Capture the cell that displays the provided text and extract its [x, y] central coordinate. 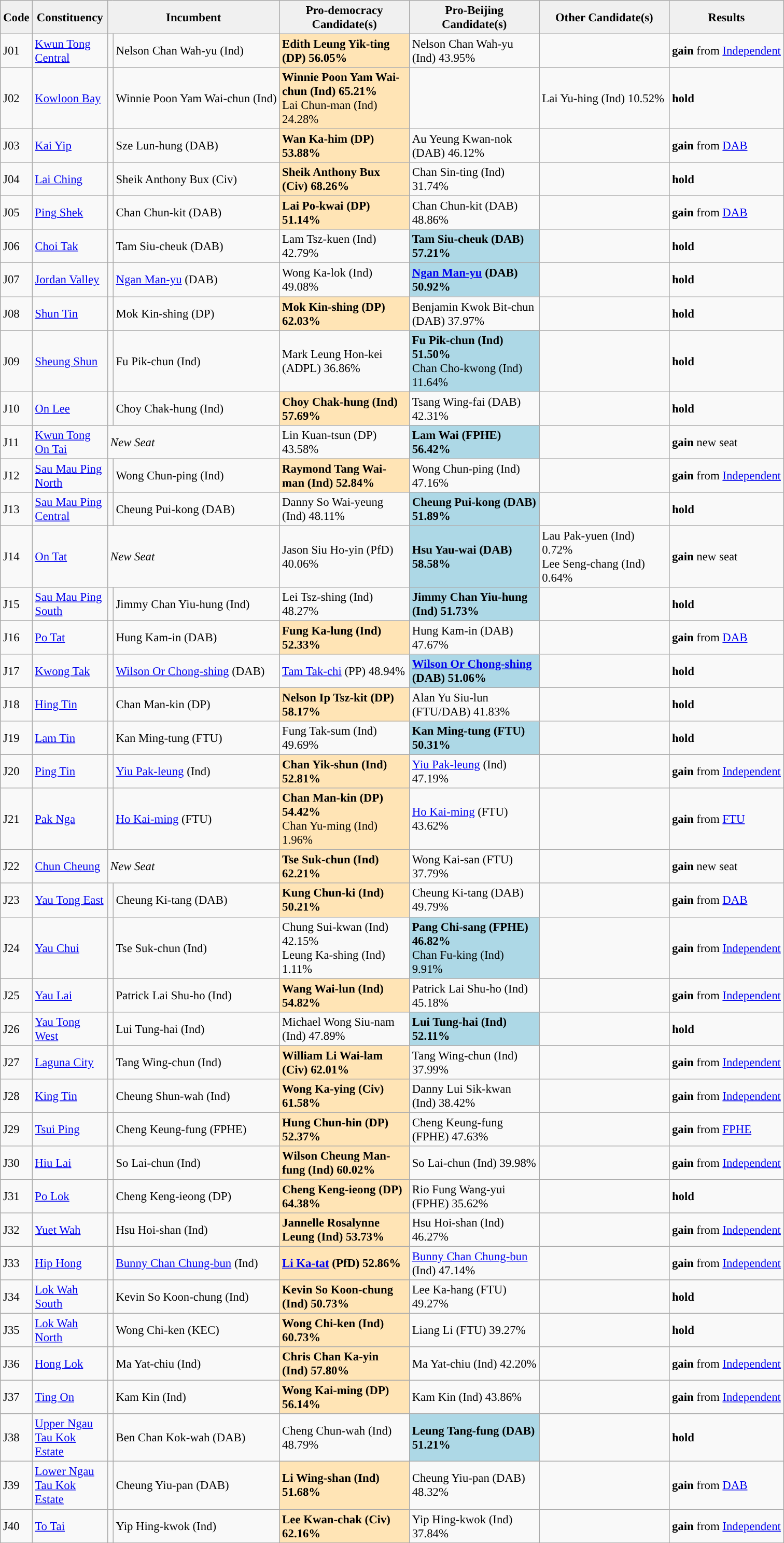
Sau Mau Ping South [70, 604]
Li Wing-shan (Ind) 51.68% [344, 1485]
J31 [17, 1196]
Lin Kuan-tsun (DP) 43.58% [344, 442]
Choy Chak-hung (Ind) 57.69% [344, 409]
Cheung Yiu-pan (DAB) [196, 1485]
Wong Ka-lok (Ind) 49.08% [344, 280]
Fung Ka-lung (Ind) 52.33% [344, 637]
On Lee [70, 409]
Kwun Tong Central [70, 51]
Wilson Cheung Man-fung (Ind) 60.02% [344, 1163]
Patrick Lai Shu-ho (Ind) 45.18% [474, 995]
J09 [17, 361]
Benjamin Kwok Bit-chun (DAB) 37.97% [474, 313]
Pang Chi-sang (FPHE) 46.82%Chan Fu-king (Ind) 9.91% [474, 947]
J39 [17, 1485]
Winnie Poon Yam Wai-chun (Ind) [196, 99]
Tsang Wing-fai (DAB) 42.31% [474, 409]
Upper Ngau Tau Kok Estate [70, 1438]
Pro-democracy Candidate(s) [344, 18]
Kam Kin (Ind) 43.86% [474, 1398]
So Lai-chun (Ind) 39.98% [474, 1163]
Lai Yu-hing (Ind) 10.52% [605, 99]
Danny So Wai-yeung (Ind) 48.11% [344, 509]
J03 [17, 146]
Lam Tsz-kuen (Ind) 42.79% [344, 246]
Yip Hing-kwok (Ind) 37.84% [474, 1526]
On Tat [70, 556]
Code [17, 18]
Kowloon Bay [70, 99]
Tam Siu-cheuk (DAB) [196, 246]
Lower Ngau Tau Kok Estate [70, 1485]
Wong Chun-ping (Ind) [196, 475]
Li Ka-tat (PfD) 52.86% [344, 1264]
Fu Pik-chun (Ind) [196, 361]
Fu Pik-chun (Ind) 51.50%Chan Cho-kwong (Ind) 11.64% [474, 361]
Ting On [70, 1398]
Wong Chun-ping (Ind) 47.16% [474, 475]
Hung Chun-hin (DP) 52.37% [344, 1129]
J24 [17, 947]
Winnie Poon Yam Wai-chun (Ind) 65.21%Lai Chun-man (Ind) 24.28% [344, 99]
J14 [17, 556]
Sheik Anthony Bux (Civ) 68.26% [344, 180]
Jordan Valley [70, 280]
Po Lok [70, 1196]
J06 [17, 246]
J13 [17, 509]
Alan Yu Siu-lun (FTU/DAB) 41.83% [474, 705]
Yau Chui [70, 947]
Chan Man-kin (DP) [196, 705]
Wong Chi-ken (Ind) 60.73% [344, 1330]
J25 [17, 995]
Cheng Keung-fung (FPHE) 47.63% [474, 1129]
J23 [17, 901]
J07 [17, 280]
Au Yeung Kwan-nok (DAB) 46.12% [474, 146]
Jason Siu Ho-yin (PfD) 40.06% [344, 556]
Tsui Ping [70, 1129]
To Tai [70, 1526]
Kan Ming-tung (FTU) [196, 738]
Chan Yik-shun (Ind) 52.81% [344, 772]
Wong Kai-ming (DP) 56.14% [344, 1398]
Chan Man-kin (DP) 54.42%Chan Yu-ming (Ind) 1.96% [344, 819]
Tam Tak-chi (PP) 48.94% [344, 671]
Sze Lun-hung (DAB) [196, 146]
J29 [17, 1129]
Lai Ching [70, 180]
Hsu Yau-wai (DAB) 58.58% [474, 556]
Yau Lai [70, 995]
Kung Chun-ki (Ind) 50.21% [344, 901]
Cheng Chun-wah (Ind) 48.79% [344, 1438]
Raymond Tang Wai-man (Ind) 52.84% [344, 475]
Choi Tak [70, 246]
Ma Yat-chiu (Ind) 42.20% [474, 1363]
Cheung Pui-kong (DAB) 51.89% [474, 509]
Hong Lok [70, 1363]
Ho Kai-ming (FTU) 43.62% [474, 819]
Results [727, 18]
Fung Tak-sum (Ind) 49.69% [344, 738]
Sheik Anthony Bux (Civ) [196, 180]
Ping Tin [70, 772]
Lee Ka-hang (FTU) 49.27% [474, 1297]
Yau Tong West [70, 1028]
Ma Yat-chiu (Ind) [196, 1363]
Tse Suk-chun (Ind) [196, 947]
Ben Chan Kok-wah (DAB) [196, 1438]
Kai Yip [70, 146]
gain from FTU [727, 819]
Lui Tung-hai (Ind) [196, 1028]
J12 [17, 475]
Tang Wing-chun (Ind) 37.99% [474, 1063]
Cheng Keung-fung (FPHE) [196, 1129]
Hung Kam-in (DAB) [196, 637]
J38 [17, 1438]
J26 [17, 1028]
Michael Wong Siu-nam (Ind) 47.89% [344, 1028]
Wilson Or Chong-shing (DAB) [196, 671]
Sau Mau Ping Central [70, 509]
Jimmy Chan Yiu-hung (Ind) [196, 604]
Jannelle Rosalynne Leung (Ind) 53.73% [344, 1230]
Wong Kai-san (FTU) 37.79% [474, 866]
Wong Ka-ying (Civ) 61.58% [344, 1096]
Lam Tin [70, 738]
Edith Leung Yik-ting (DP) 56.05% [344, 51]
J35 [17, 1330]
J22 [17, 866]
Danny Lui Sik-kwan (Ind) 38.42% [474, 1096]
Ho Kai-ming (FTU) [196, 819]
Lee Kwan-chak (Civ) 62.16% [344, 1526]
Leung Tang-fung (DAB) 51.21% [474, 1438]
Kevin So Koon-chung (Ind) 50.73% [344, 1297]
Ngan Man-yu (DAB) 50.92% [474, 280]
Pak Nga [70, 819]
King Tin [70, 1096]
Cheung Ki-tang (DAB) [196, 901]
Hip Hong [70, 1264]
Ping Shek [70, 213]
J16 [17, 637]
Hsu Hoi-shan (Ind) 46.27% [474, 1230]
J15 [17, 604]
J40 [17, 1526]
Pro-Beijing Candidate(s) [474, 18]
Kam Kin (Ind) [196, 1398]
J05 [17, 213]
Ngan Man-yu (DAB) [196, 280]
Shun Tin [70, 313]
Nelson Chan Wah-yu (Ind) 43.95% [474, 51]
J37 [17, 1398]
Constituency [70, 18]
Po Tat [70, 637]
J36 [17, 1363]
Wong Chi-ken (KEC) [196, 1330]
Cheung Shun-wah (Ind) [196, 1096]
Lui Tung-hai (Ind) 52.11% [474, 1028]
Mok Kin-shing (DP) 62.03% [344, 313]
Sheung Shun [70, 361]
J34 [17, 1297]
Mark Leung Hon-kei (ADPL) 36.86% [344, 361]
J33 [17, 1264]
Wan Ka-him (DP) 53.88% [344, 146]
Lau Pak-yuen (Ind) 0.72%Lee Seng-chang (Ind) 0.64% [605, 556]
Hiu Lai [70, 1163]
Cheung Ki-tang (DAB) 49.79% [474, 901]
Lei Tsz-shing (Ind) 48.27% [344, 604]
Tam Siu-cheuk (DAB) 57.21% [474, 246]
Yau Tong East [70, 901]
Yip Hing-kwok (Ind) [196, 1526]
Yiu Pak-leung (Ind) [196, 772]
Lok Wah North [70, 1330]
Tse Suk-chun (Ind) 62.21% [344, 866]
Bunny Chan Chung-bun (Ind) 47.14% [474, 1264]
Choy Chak-hung (Ind) [196, 409]
Incumbent [194, 18]
Yuet Wah [70, 1230]
Bunny Chan Chung-bun (Ind) [196, 1264]
Nelson Ip Tsz-kit (DP) 58.17% [344, 705]
Cheng Keng-ieong (DP) [196, 1196]
Hing Tin [70, 705]
Rio Fung Wang-yui (FPHE) 35.62% [474, 1196]
Kan Ming-tung (FTU) 50.31% [474, 738]
J28 [17, 1096]
J21 [17, 819]
William Li Wai-lam (Civ) 62.01% [344, 1063]
Hung Kam-in (DAB) 47.67% [474, 637]
J20 [17, 772]
J08 [17, 313]
Sau Mau Ping North [70, 475]
Other Candidate(s) [605, 18]
Patrick Lai Shu-ho (Ind) [196, 995]
Nelson Chan Wah-yu (Ind) [196, 51]
Lam Wai (FPHE) 56.42% [474, 442]
Kwun Tong On Tai [70, 442]
Tang Wing-chun (Ind) [196, 1063]
Wilson Or Chong-shing (DAB) 51.06% [474, 671]
Cheng Keng-ieong (DP) 64.38% [344, 1196]
J10 [17, 409]
Laguna City [70, 1063]
J04 [17, 180]
J02 [17, 99]
Mok Kin-shing (DP) [196, 313]
Chan Chun-kit (DAB) [196, 213]
Wang Wai-lun (Ind) 54.82% [344, 995]
J30 [17, 1163]
Hsu Hoi-shan (Ind) [196, 1230]
Cheung Pui-kong (DAB) [196, 509]
J27 [17, 1063]
Liang Li (FTU) 39.27% [474, 1330]
J19 [17, 738]
J18 [17, 705]
Yiu Pak-leung (Ind) 47.19% [474, 772]
Kevin So Koon-chung (Ind) [196, 1297]
J11 [17, 442]
J17 [17, 671]
Chun Cheung [70, 866]
Chan Sin-ting (Ind) 31.74% [474, 180]
Kwong Tak [70, 671]
J32 [17, 1230]
Chung Sui-kwan (Ind) 42.15%Leung Ka-shing (Ind) 1.11% [344, 947]
J01 [17, 51]
Cheung Yiu-pan (DAB) 48.32% [474, 1485]
gain from FPHE [727, 1129]
Chris Chan Ka-yin (Ind) 57.80% [344, 1363]
Lok Wah South [70, 1297]
Chan Chun-kit (DAB) 48.86% [474, 213]
Lai Po-kwai (DP) 51.14% [344, 213]
Jimmy Chan Yiu-hung (Ind) 51.73% [474, 604]
So Lai-chun (Ind) [196, 1163]
